From the cell containing the given text, extract its center point as [X, Y] coordinate. 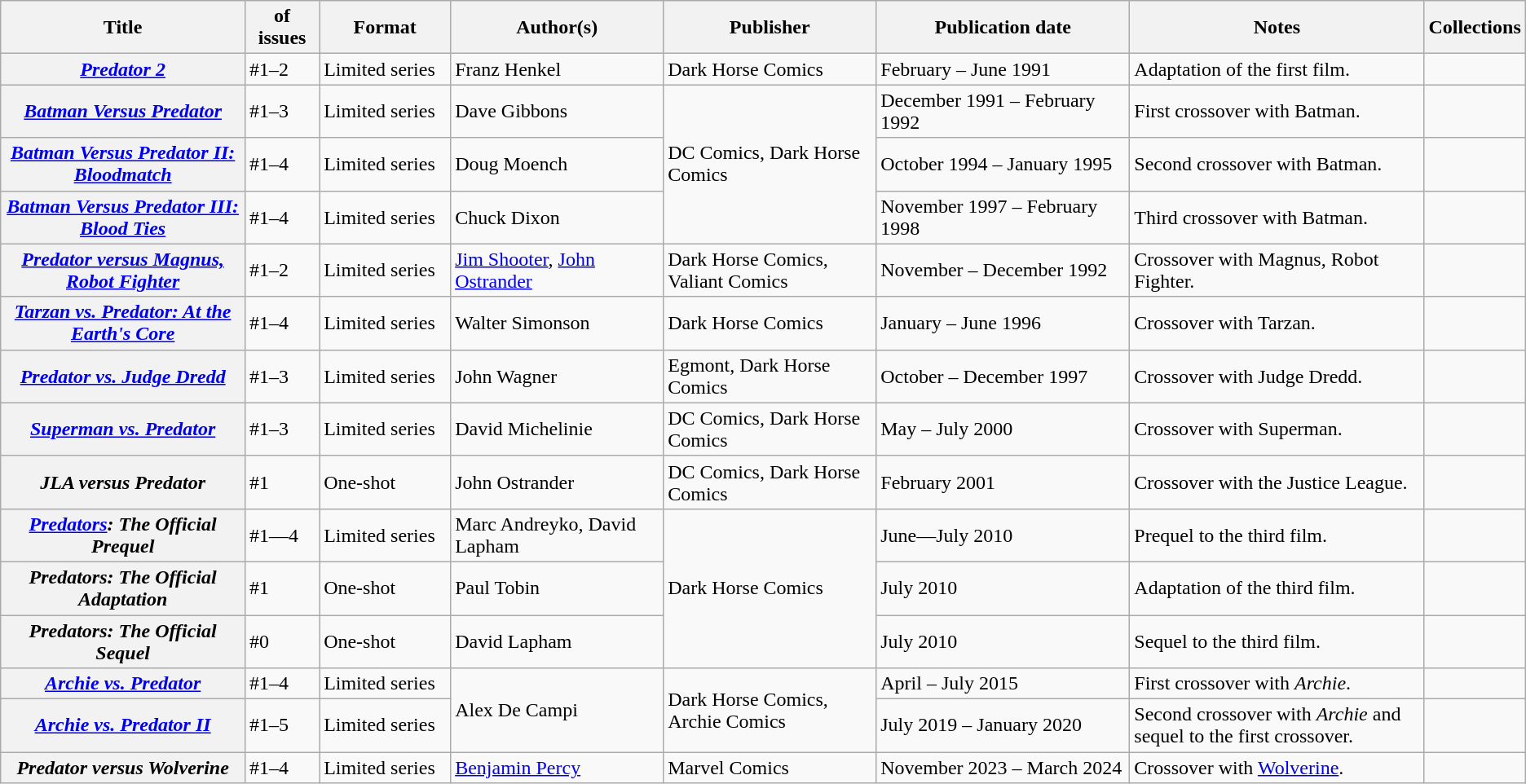
Walter Simonson [558, 323]
Sequel to the third film. [1277, 641]
Alex De Campi [558, 711]
JLA versus Predator [123, 482]
Predator vs. Judge Dredd [123, 377]
Predators: The Official Adaptation [123, 588]
#1—4 [282, 535]
Publisher [770, 28]
Prequel to the third film. [1277, 535]
October 1994 – January 1995 [1003, 165]
Jim Shooter, John Ostrander [558, 271]
#0 [282, 641]
February 2001 [1003, 482]
Notes [1277, 28]
David Lapham [558, 641]
November – December 1992 [1003, 271]
Format [385, 28]
July 2019 – January 2020 [1003, 725]
Doug Moench [558, 165]
Paul Tobin [558, 588]
Second crossover with Batman. [1277, 165]
First crossover with Archie. [1277, 684]
Chuck Dixon [558, 217]
Batman Versus Predator [123, 111]
Predator versus Magnus, Robot Fighter [123, 271]
Egmont, Dark Horse Comics [770, 377]
Predators: The Official Sequel [123, 641]
Predator 2 [123, 69]
Tarzan vs. Predator: At the Earth's Core [123, 323]
Third crossover with Batman. [1277, 217]
Crossover with Superman. [1277, 429]
#1–5 [282, 725]
Collections [1475, 28]
First crossover with Batman. [1277, 111]
Marvel Comics [770, 768]
Batman Versus Predator III: Blood Ties [123, 217]
May – July 2000 [1003, 429]
Batman Versus Predator II: Bloodmatch [123, 165]
June—July 2010 [1003, 535]
Marc Andreyko, David Lapham [558, 535]
Predators: The Official Prequel [123, 535]
David Michelinie [558, 429]
Title [123, 28]
Franz Henkel [558, 69]
Superman vs. Predator [123, 429]
Benjamin Percy [558, 768]
Crossover with Tarzan. [1277, 323]
Dark Horse Comics, Archie Comics [770, 711]
John Ostrander [558, 482]
Second crossover with Archie and sequel to the first crossover. [1277, 725]
John Wagner [558, 377]
October – December 1997 [1003, 377]
November 1997 – February 1998 [1003, 217]
Crossover with Judge Dredd. [1277, 377]
Publication date [1003, 28]
Predator versus Wolverine [123, 768]
Adaptation of the first film. [1277, 69]
April – July 2015 [1003, 684]
Author(s) [558, 28]
February – June 1991 [1003, 69]
December 1991 – February 1992 [1003, 111]
November 2023 – March 2024 [1003, 768]
Archie vs. Predator [123, 684]
Archie vs. Predator II [123, 725]
Adaptation of the third film. [1277, 588]
January – June 1996 [1003, 323]
Crossover with the Justice League. [1277, 482]
of issues [282, 28]
Crossover with Wolverine. [1277, 768]
Crossover with Magnus, Robot Fighter. [1277, 271]
Dark Horse Comics, Valiant Comics [770, 271]
Dave Gibbons [558, 111]
